Scan for the cell matching the given text and deliver its (X, Y) coordinate at center. 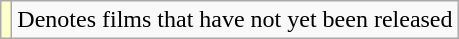
Denotes films that have not yet been released (235, 20)
